Return the [x, y] coordinate for the center point of the cell that contains the specified text.  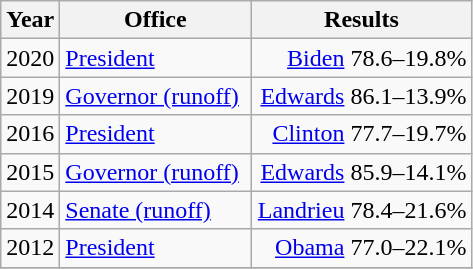
2020 [30, 58]
Edwards 86.1–13.9% [362, 96]
Senate (runoff) [156, 210]
Year [30, 20]
Clinton 77.7–19.7% [362, 134]
2016 [30, 134]
Edwards 85.9–14.1% [362, 172]
2019 [30, 96]
2015 [30, 172]
2012 [30, 248]
Landrieu 78.4–21.6% [362, 210]
Office [156, 20]
Results [362, 20]
2014 [30, 210]
Obama 77.0–22.1% [362, 248]
Biden 78.6–19.8% [362, 58]
